Identify which cell holds the provided text, then report its (X, Y) central coordinate. 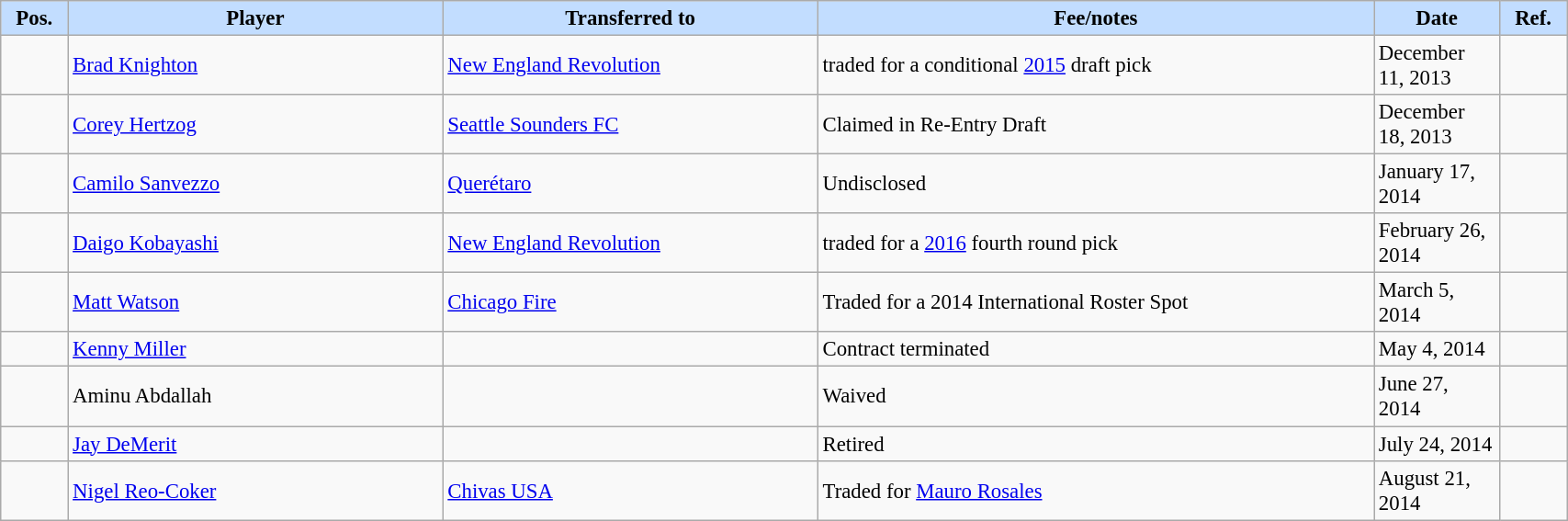
traded for a conditional 2015 draft pick (1095, 66)
Corey Hertzog (255, 125)
February 26, 2014 (1437, 243)
December 11, 2013 (1437, 66)
Traded for Mauro Rosales (1095, 491)
Fee/notes (1095, 18)
traded for a 2016 fourth round pick (1095, 243)
Seattle Sounders FC (630, 125)
July 24, 2014 (1437, 444)
Date (1437, 18)
Camilo Sanvezzo (255, 184)
Transferred to (630, 18)
Chicago Fire (630, 303)
Querétaro (630, 184)
Matt Watson (255, 303)
January 17, 2014 (1437, 184)
Pos. (35, 18)
Undisclosed (1095, 184)
December 18, 2013 (1437, 125)
Aminu Abdallah (255, 397)
August 21, 2014 (1437, 491)
Daigo Kobayashi (255, 243)
Kenny Miller (255, 350)
Ref. (1534, 18)
June 27, 2014 (1437, 397)
Brad Knighton (255, 66)
Player (255, 18)
March 5, 2014 (1437, 303)
Traded for a 2014 International Roster Spot (1095, 303)
Claimed in Re-Entry Draft (1095, 125)
Chivas USA (630, 491)
Contract terminated (1095, 350)
Retired (1095, 444)
Jay DeMerit (255, 444)
Nigel Reo-Coker (255, 491)
May 4, 2014 (1437, 350)
Waived (1095, 397)
